Find where the given text appears and provide that cell's center as [x, y] coordinate. 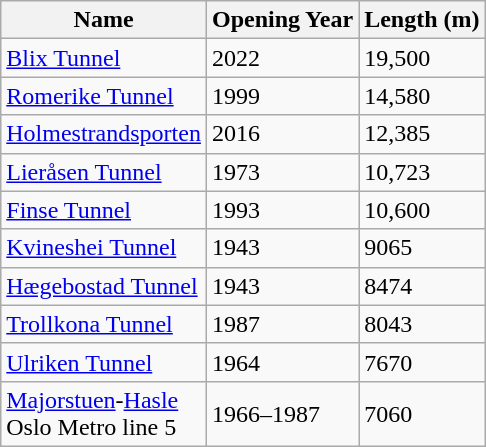
9065 [422, 248]
Trollkona Tunnel [104, 324]
1966–1987 [282, 414]
2022 [282, 58]
Holmestrandsporten [104, 134]
10,723 [422, 172]
7670 [422, 362]
Ulriken Tunnel [104, 362]
12,385 [422, 134]
Romerike Tunnel [104, 96]
8474 [422, 286]
1987 [282, 324]
Opening Year [282, 20]
10,600 [422, 210]
2016 [282, 134]
14,580 [422, 96]
1973 [282, 172]
Majorstuen-HasleOslo Metro line 5 [104, 414]
Name [104, 20]
7060 [422, 414]
Hægebostad Tunnel [104, 286]
Kvineshei Tunnel [104, 248]
8043 [422, 324]
Finse Tunnel [104, 210]
1993 [282, 210]
1999 [282, 96]
19,500 [422, 58]
Length (m) [422, 20]
Blix Tunnel [104, 58]
Lieråsen Tunnel [104, 172]
1964 [282, 362]
